Locate the cell with the specified text and output its (X, Y) center coordinate. 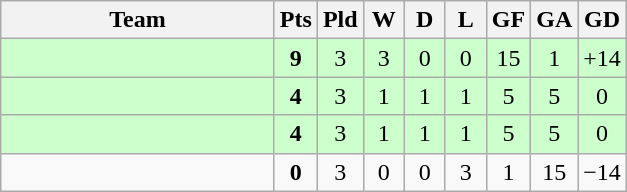
9 (296, 58)
W (384, 20)
L (466, 20)
−14 (602, 172)
GF (508, 20)
GD (602, 20)
Pts (296, 20)
Pld (340, 20)
GA (554, 20)
Team (138, 20)
D (424, 20)
+14 (602, 58)
